Pinpoint the cell where the given text exists, returning its (X, Y) midpoint coordinate. 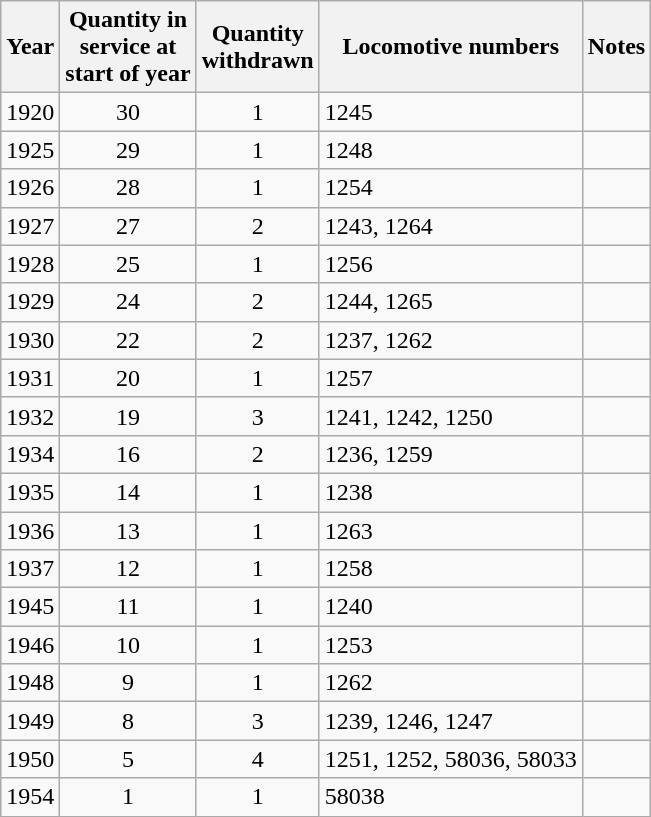
1926 (30, 188)
1238 (450, 492)
1932 (30, 416)
1256 (450, 264)
8 (128, 721)
Quantity inservice atstart of year (128, 47)
13 (128, 531)
1936 (30, 531)
1949 (30, 721)
12 (128, 569)
9 (128, 683)
1258 (450, 569)
1946 (30, 645)
1244, 1265 (450, 302)
4 (258, 759)
1925 (30, 150)
Year (30, 47)
1245 (450, 112)
16 (128, 454)
22 (128, 340)
28 (128, 188)
58038 (450, 797)
1248 (450, 150)
1954 (30, 797)
1240 (450, 607)
Quantitywithdrawn (258, 47)
1254 (450, 188)
1950 (30, 759)
14 (128, 492)
1934 (30, 454)
1945 (30, 607)
1237, 1262 (450, 340)
1928 (30, 264)
30 (128, 112)
25 (128, 264)
1253 (450, 645)
1257 (450, 378)
1931 (30, 378)
24 (128, 302)
1920 (30, 112)
1239, 1246, 1247 (450, 721)
1927 (30, 226)
1251, 1252, 58036, 58033 (450, 759)
Notes (616, 47)
1263 (450, 531)
1236, 1259 (450, 454)
1937 (30, 569)
27 (128, 226)
19 (128, 416)
5 (128, 759)
29 (128, 150)
1930 (30, 340)
1241, 1242, 1250 (450, 416)
20 (128, 378)
1262 (450, 683)
1948 (30, 683)
1243, 1264 (450, 226)
10 (128, 645)
1929 (30, 302)
1935 (30, 492)
11 (128, 607)
Locomotive numbers (450, 47)
